Scan for the cell matching the given text and deliver its (x, y) coordinate at center. 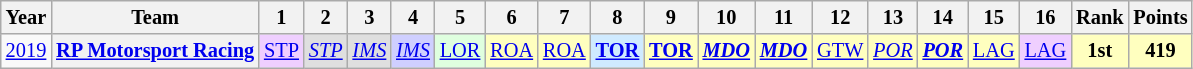
10 (726, 17)
9 (670, 17)
419 (1160, 51)
Year (26, 17)
Points (1160, 17)
3 (370, 17)
1st (1100, 51)
4 (413, 17)
2 (326, 17)
Rank (1100, 17)
1 (282, 17)
RP Motorsport Racing (155, 51)
5 (460, 17)
Team (155, 17)
GTW (840, 51)
15 (994, 17)
2019 (26, 51)
13 (892, 17)
12 (840, 17)
6 (512, 17)
8 (618, 17)
16 (1046, 17)
7 (564, 17)
LOR (460, 51)
14 (943, 17)
11 (784, 17)
